Provide the (X, Y) coordinate of the cell's center where the given text is located.  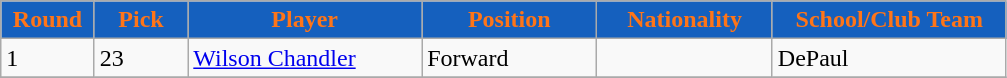
Position (510, 20)
Pick (141, 20)
DePaul (889, 58)
Round (48, 20)
School/Club Team (889, 20)
1 (48, 58)
Player (305, 20)
Forward (510, 58)
Wilson Chandler (305, 58)
Nationality (684, 20)
23 (141, 58)
